Pinpoint the cell where the given text exists, returning its (X, Y) midpoint coordinate. 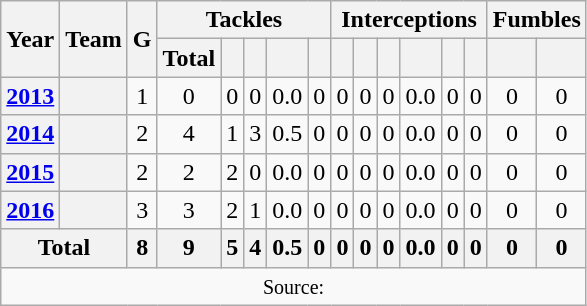
2013 (30, 96)
Team (94, 39)
Interceptions (409, 20)
2015 (30, 172)
5 (232, 248)
Year (30, 39)
Source: (294, 286)
G (142, 39)
Tackles (244, 20)
2016 (30, 210)
8 (142, 248)
2014 (30, 134)
9 (189, 248)
Fumbles (536, 20)
